Detect which cell encompasses the target text, then output its [X, Y] center coordinate. 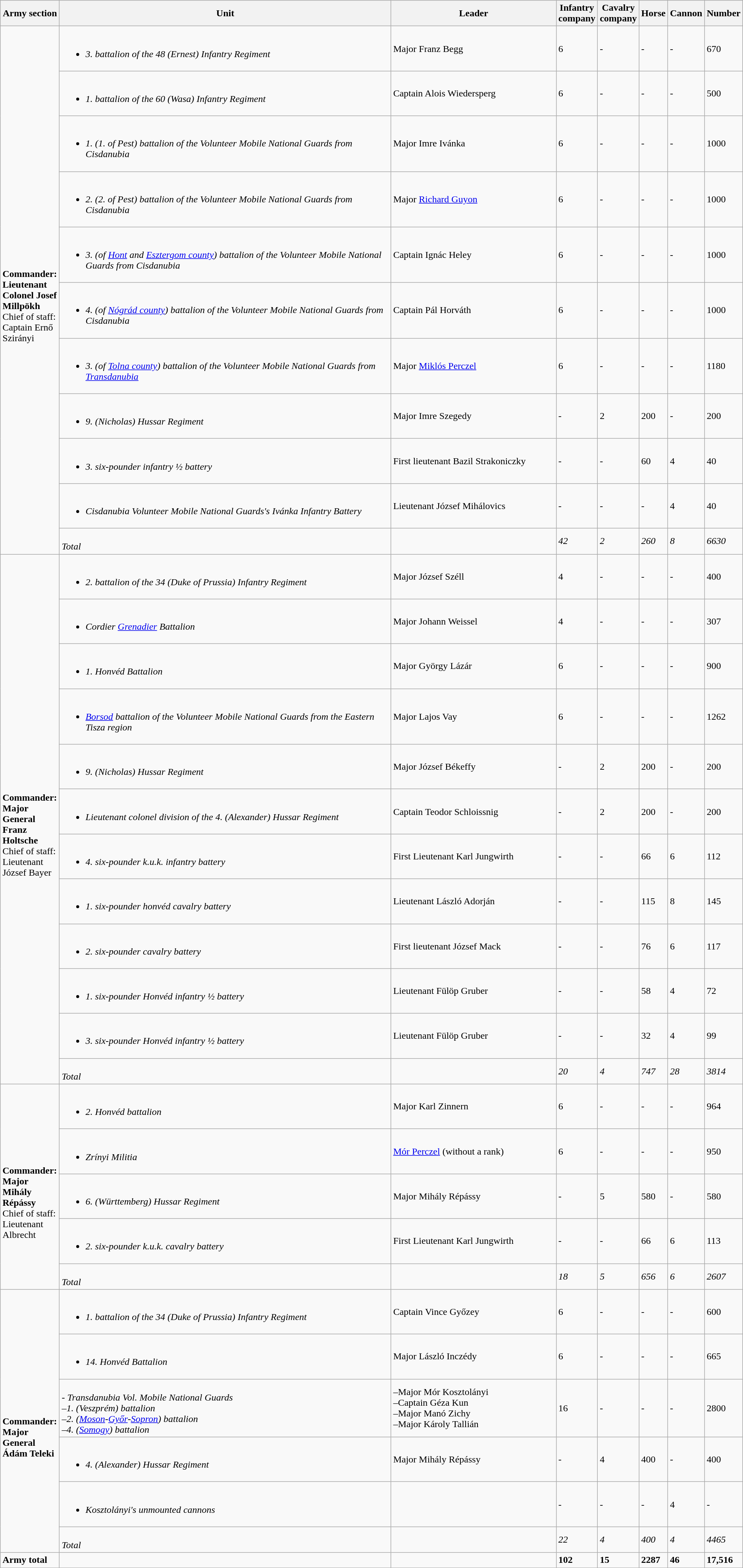
Number [724, 13]
18 [577, 1276]
3. six-pounder Honvéd infantry ½ battery [225, 1036]
665 [724, 1357]
Major József Békeffy [474, 767]
–Major Mór Kosztolányi–Captain Géza Kun–Major Manó Zichy–Major Károly Tallián [474, 1408]
3. battalion of the 48 (Ernest) Infantry Regiment [225, 48]
2. six-pounder cavalry battery [225, 946]
Major László Inczédy [474, 1357]
Captain Vince Győzey [474, 1312]
76 [653, 946]
Major Imre Szegedy [474, 416]
900 [724, 667]
- Transdanubia Vol. Mobile National Guards–1. (Veszprém) battalion–2. (Moson-Győr-Sopron) battalion–4. (Somogy) battalion [225, 1408]
4. (of Nógrád county) battalion of the Volunteer Mobile National Guards from Cisdanubia [225, 310]
Lieutenant József Mihálovics [474, 505]
3814 [724, 1071]
Zrínyi Militia [225, 1151]
Infantry company [577, 13]
1. (1. of Pest) battalion of the Volunteer Mobile National Guards from Cisdanubia [225, 144]
Lieutenant László Adorján [474, 901]
Commander: Major General Franz Holtsche Chief of staff: Lieutenant József Bayer [30, 819]
747 [653, 1071]
Kosztolányi's unmounted cannons [225, 1505]
Commander: Lieutenant Colonel Josef Millpökh Chief of staff: Captain Ernő Szirányi [30, 290]
Major Lajos Vay [474, 717]
Army total [30, 1560]
Major Karl Zinnern [474, 1106]
Cisdanubia Volunteer Mobile National Guards's Ivánka Infantry Battery [225, 505]
4465 [724, 1539]
113 [724, 1241]
117 [724, 946]
Cavalry company [618, 13]
145 [724, 901]
1262 [724, 717]
1. six-pounder honvéd cavalry battery [225, 901]
964 [724, 1106]
Cordier Grenadier Battalion [225, 621]
Mór Perczel (without a rank) [474, 1151]
4. six-pounder k.u.k. infantry battery [225, 856]
First lieutenant Bazil Strakoniczky [474, 461]
600 [724, 1312]
2800 [724, 1408]
Horse [653, 13]
3. (of Hont and Esztergom county) battalion of the Volunteer Mobile National Guards from Cisdanubia [225, 255]
72 [724, 991]
15 [618, 1560]
First lieutenant József Mack [474, 946]
1180 [724, 366]
Major Richard Guyon [474, 199]
Captain Ignác Heley [474, 255]
42 [577, 541]
Major József Széll [474, 576]
950 [724, 1151]
3. six-pounder infantry ½ battery [225, 461]
Major Franz Begg [474, 48]
112 [724, 856]
Army section [30, 13]
6630 [724, 541]
2287 [653, 1560]
260 [653, 541]
102 [577, 1560]
32 [653, 1036]
17,516 [724, 1560]
2. (2. of Pest) battalion of the Volunteer Mobile National Guards from Cisdanubia [225, 199]
656 [653, 1276]
2. battalion of the 34 (Duke of Prussia) Infantry Regiment [225, 576]
3. (of Tolna county) battalion of the Volunteer Mobile National Guards from Transdanubia [225, 366]
Commander: Major Mihály Répássy Chief of staff: Lieutenant Albrecht [30, 1186]
Lieutenant colonel division of the 4. (Alexander) Hussar Regiment [225, 812]
1. Honvéd Battalion [225, 667]
Captain Teodor Schloissnig [474, 812]
99 [724, 1036]
22 [577, 1539]
2. Honvéd battalion [225, 1106]
Captain Pál Horváth [474, 310]
Unit [225, 13]
2607 [724, 1276]
Borsod battalion of the Volunteer Mobile National Guards from the Eastern Tisza region [225, 717]
Captain Alois Wiedersperg [474, 94]
2. six-pounder k.u.k. cavalry battery [225, 1241]
307 [724, 621]
16 [577, 1408]
500 [724, 94]
58 [653, 991]
Commander: Major General Ádám Teleki [30, 1421]
Major Johann Weissel [474, 621]
28 [686, 1071]
115 [653, 901]
14. Honvéd Battalion [225, 1357]
Major György Lázár [474, 667]
46 [686, 1560]
Major Imre Ivánka [474, 144]
1. battalion of the 60 (Wasa) Infantry Regiment [225, 94]
6. (Württemberg) Hussar Regiment [225, 1196]
60 [653, 461]
Major Miklós Perczel [474, 366]
670 [724, 48]
Cannon [686, 13]
Leader [474, 13]
1. battalion of the 34 (Duke of Prussia) Infantry Regiment [225, 1312]
20 [577, 1071]
4. (Alexander) Hussar Regiment [225, 1459]
1. six-pounder Honvéd infantry ½ battery [225, 991]
